Output the (X, Y) coordinate of the center of the cell containing the given text.  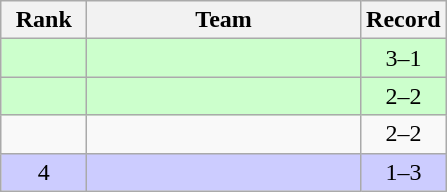
Team (224, 20)
4 (44, 172)
1–3 (403, 172)
Rank (44, 20)
Record (403, 20)
3–1 (403, 58)
